Return (X, Y) of the center of cell containing provided text 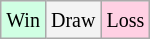
Draw (72, 20)
Win (24, 20)
Loss (126, 20)
